Capture the cell that displays the provided text and extract its (X, Y) central coordinate. 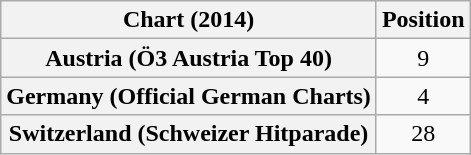
9 (423, 58)
Chart (2014) (189, 20)
Position (423, 20)
Austria (Ö3 Austria Top 40) (189, 58)
Switzerland (Schweizer Hitparade) (189, 134)
28 (423, 134)
Germany (Official German Charts) (189, 96)
4 (423, 96)
